For the text-containing cell, return its midpoint in (X, Y) coordinate format. 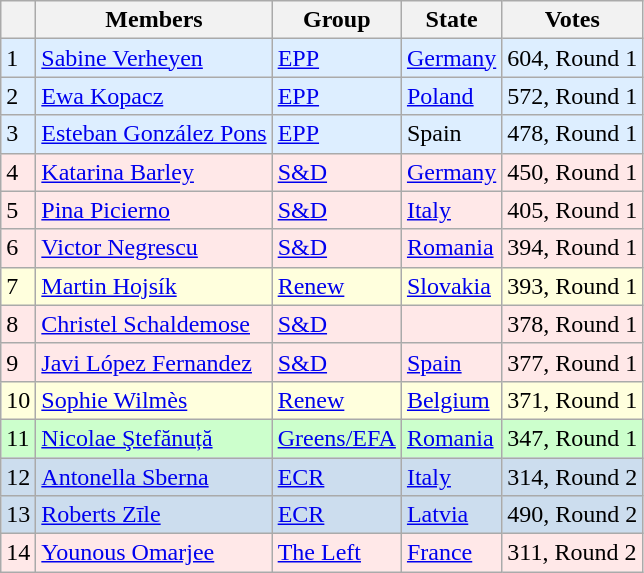
405, Round 1 (572, 210)
Roberts Zīle (154, 515)
8 (18, 324)
Votes (572, 20)
Ewa Kopacz (154, 96)
2 (18, 96)
Younous Omarjee (154, 553)
Belgium (451, 400)
Antonella Sberna (154, 477)
450, Round 1 (572, 172)
1 (18, 58)
347, Round 1 (572, 438)
The Left (336, 553)
393, Round 1 (572, 286)
13 (18, 515)
14 (18, 553)
604, Round 1 (572, 58)
7 (18, 286)
572, Round 1 (572, 96)
Katarina Barley (154, 172)
Slovakia (451, 286)
490, Round 2 (572, 515)
378, Round 1 (572, 324)
3 (18, 134)
9 (18, 362)
Latvia (451, 515)
5 (18, 210)
377, Round 1 (572, 362)
France (451, 553)
314, Round 2 (572, 477)
Group (336, 20)
11 (18, 438)
12 (18, 477)
Nicolae Ştefănuță (154, 438)
Christel Schaldemose (154, 324)
371, Round 1 (572, 400)
State (451, 20)
6 (18, 248)
478, Round 1 (572, 134)
Poland (451, 96)
Greens/EFA (336, 438)
Javi López Fernandez (154, 362)
Members (154, 20)
Sabine Verheyen (154, 58)
4 (18, 172)
311, Round 2 (572, 553)
Victor Negrescu (154, 248)
Esteban González Pons (154, 134)
Pina Picierno (154, 210)
394, Round 1 (572, 248)
Martin Hojsík (154, 286)
Sophie Wilmès (154, 400)
10 (18, 400)
